Output the (X, Y) coordinate of the center of the cell containing the given text.  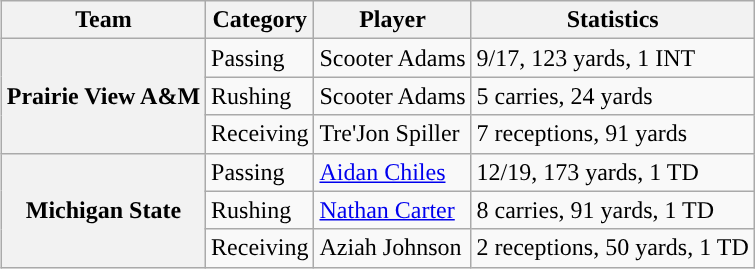
9/17, 123 yards, 1 INT (612, 58)
Michigan State (103, 210)
Nathan Carter (392, 210)
8 carries, 91 yards, 1 TD (612, 210)
Aziah Johnson (392, 248)
Category (260, 20)
Aidan Chiles (392, 172)
7 receptions, 91 yards (612, 134)
12/19, 173 yards, 1 TD (612, 172)
5 carries, 24 yards (612, 96)
2 receptions, 50 yards, 1 TD (612, 248)
Statistics (612, 20)
Tre'Jon Spiller (392, 134)
Player (392, 20)
Team (103, 20)
Prairie View A&M (103, 96)
